Provide the [X, Y] coordinate of the cell's center where the given text is located.  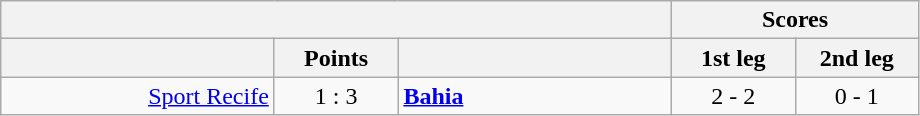
Bahia [535, 96]
2 - 2 [733, 96]
Scores [794, 20]
Sport Recife [138, 96]
2nd leg [857, 58]
Points [336, 58]
0 - 1 [857, 96]
1 : 3 [336, 96]
1st leg [733, 58]
